Determine the [x, y] coordinate at the center of the cell enclosing the given text.  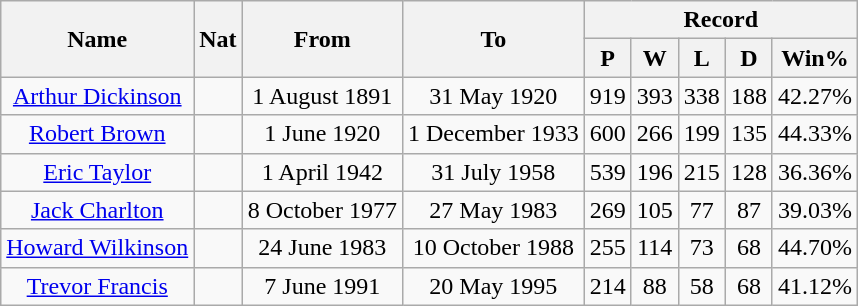
44.70% [814, 248]
196 [654, 172]
36.36% [814, 172]
105 [654, 210]
Trevor Francis [98, 286]
128 [748, 172]
42.27% [814, 96]
266 [654, 134]
P [608, 58]
W [654, 58]
1 June 1920 [322, 134]
214 [608, 286]
Jack Charlton [98, 210]
919 [608, 96]
From [322, 39]
D [748, 58]
114 [654, 248]
1 August 1891 [322, 96]
188 [748, 96]
600 [608, 134]
539 [608, 172]
Arthur Dickinson [98, 96]
Eric Taylor [98, 172]
1 December 1933 [493, 134]
31 July 1958 [493, 172]
255 [608, 248]
269 [608, 210]
24 June 1983 [322, 248]
41.12% [814, 286]
20 May 1995 [493, 286]
Robert Brown [98, 134]
Nat [218, 39]
393 [654, 96]
7 June 1991 [322, 286]
Howard Wilkinson [98, 248]
10 October 1988 [493, 248]
88 [654, 286]
338 [702, 96]
To [493, 39]
58 [702, 286]
31 May 1920 [493, 96]
8 October 1977 [322, 210]
44.33% [814, 134]
77 [702, 210]
27 May 1983 [493, 210]
L [702, 58]
Name [98, 39]
87 [748, 210]
Win% [814, 58]
Record [720, 20]
199 [702, 134]
215 [702, 172]
73 [702, 248]
135 [748, 134]
39.03% [814, 210]
1 April 1942 [322, 172]
